Search for the cell housing the specified text and yield its [x, y] center coordinate. 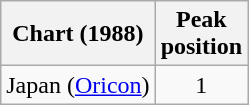
Japan (Oricon) [78, 85]
Peakposition [201, 34]
1 [201, 85]
Chart (1988) [78, 34]
